Capture the cell that displays the provided text and extract its (x, y) central coordinate. 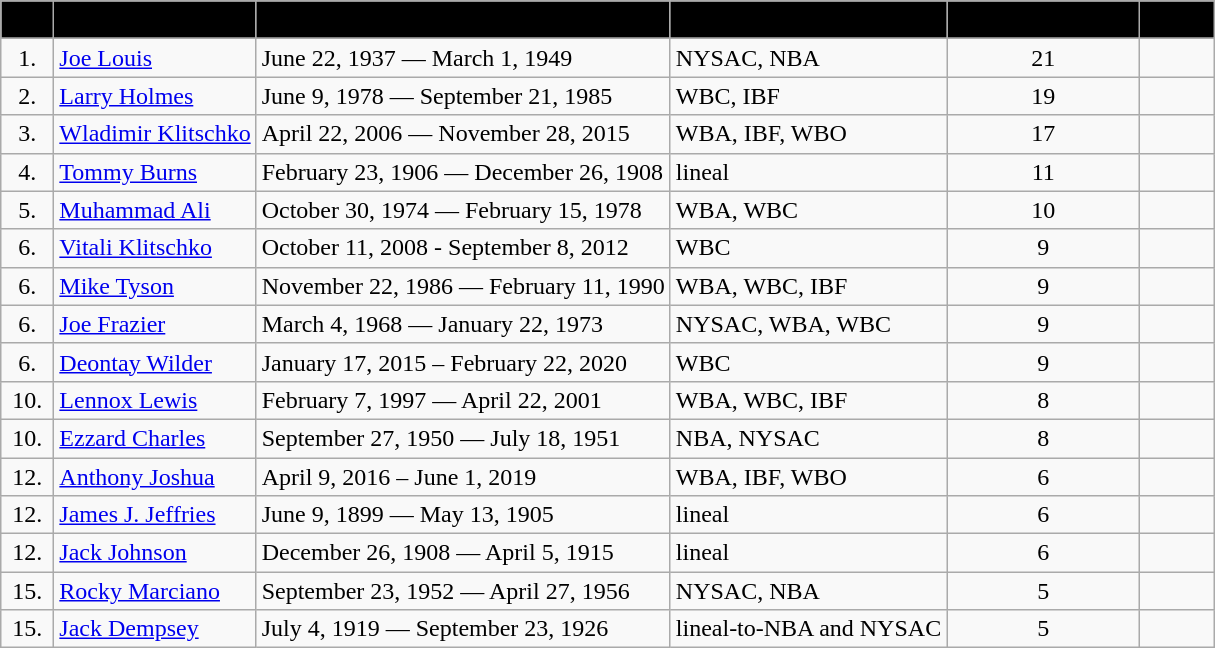
Larry Holmes (155, 96)
Fights (1178, 20)
June 9, 1899 — May 13, 1905 (463, 515)
Rocky Marciano (155, 591)
October 11, 2008 - September 8, 2012 (463, 248)
James J. Jeffries (155, 515)
February 7, 1997 — April 22, 2001 (463, 400)
Muhammad Ali (155, 210)
Reign began-ended (463, 20)
December 26, 1908 — April 5, 1915 (463, 553)
21 (1044, 58)
June 9, 1978 — September 21, 1985 (463, 96)
Recognition (808, 20)
January 17, 2015 – February 22, 2020 (463, 362)
4. (28, 172)
April 22, 2006 — November 28, 2015 (463, 134)
September 27, 1950 — July 18, 1951 (463, 438)
October 30, 1974 — February 15, 1978 (463, 210)
April 9, 2016 – June 1, 2019 (463, 477)
February 23, 1906 — December 26, 1908 (463, 172)
Tommy Burns (155, 172)
Ezzard Charles (155, 438)
July 4, 1919 — September 23, 1926 (463, 629)
3. (28, 134)
Name (155, 20)
Anthony Joshua (155, 477)
Joe Louis (155, 58)
November 22, 1986 — February 11, 1990 (463, 286)
WBA, WBC (808, 210)
19 (1044, 96)
NYSAC, WBA, WBC (808, 324)
March 4, 1968 — January 22, 1973 (463, 324)
17 (1044, 134)
Joe Frazier (155, 324)
Beaten opponents (1044, 20)
Jack Johnson (155, 553)
June 22, 1937 — March 1, 1949 (463, 58)
lineal-to-NBA and NYSAC (808, 629)
WBC, IBF (808, 96)
Mike Tyson (155, 286)
5. (28, 210)
10 (1044, 210)
NBA, NYSAC (808, 438)
Pos. (28, 20)
September 23, 1952 — April 27, 1956 (463, 591)
Jack Dempsey (155, 629)
2. (28, 96)
Deontay Wilder (155, 362)
Vitali Klitschko (155, 248)
Wladimir Klitschko (155, 134)
1. (28, 58)
Lennox Lewis (155, 400)
11 (1044, 172)
